Determine the [X, Y] coordinate at the center of the cell enclosing the given text.  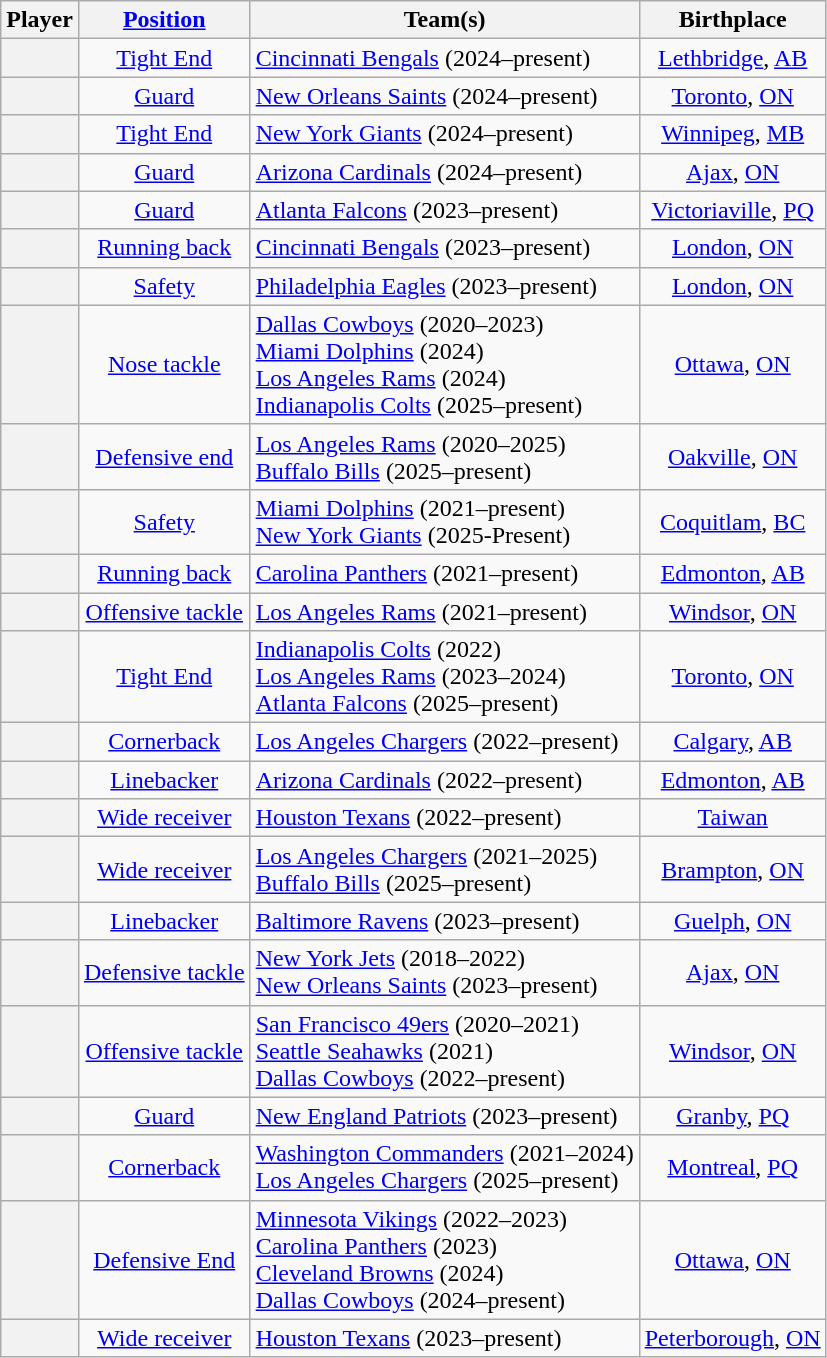
Minnesota Vikings (2022–2023)Carolina Panthers (2023) Cleveland Browns (2024) Dallas Cowboys (2024–present) [444, 1260]
Guelph, ON [732, 921]
Calgary, AB [732, 742]
Peterborough, ON [732, 1338]
Granby, PQ [732, 1116]
Coquitlam, BC [732, 522]
Los Angeles Rams (2020–2025) Buffalo Bills (2025–present) [444, 456]
Dallas Cowboys (2020–2023) Miami Dolphins (2024)Los Angeles Rams (2024)Indianapolis Colts (2025–present) [444, 364]
Winnipeg, MB [732, 134]
Indianapolis Colts (2022)Los Angeles Rams (2023–2024) Atlanta Falcons (2025–present) [444, 677]
Los Angeles Chargers (2022–present) [444, 742]
Montreal, PQ [732, 1168]
Cincinnati Bengals (2023–present) [444, 248]
Brampton, ON [732, 870]
Lethbridge, AB [732, 58]
New York Giants (2024–present) [444, 134]
San Francisco 49ers (2020–2021)Seattle Seahawks (2021) Dallas Cowboys (2022–present) [444, 1051]
Oakville, ON [732, 456]
Los Angeles Rams (2021–present) [444, 611]
Miami Dolphins (2021–present) New York Giants (2025-Present) [444, 522]
Carolina Panthers (2021–present) [444, 573]
Position [164, 20]
Team(s) [444, 20]
Nose tackle [164, 364]
New Orleans Saints (2024–present) [444, 96]
Atlanta Falcons (2023–present) [444, 210]
Birthplace [732, 20]
Los Angeles Chargers (2021–2025)Buffalo Bills (2025–present) [444, 870]
Philadelphia Eagles (2023–present) [444, 286]
Victoriaville, PQ [732, 210]
Arizona Cardinals (2022–present) [444, 780]
Washington Commanders (2021–2024) Los Angeles Chargers (2025–present) [444, 1168]
Baltimore Ravens (2023–present) [444, 921]
New England Patriots (2023–present) [444, 1116]
Defensive End [164, 1260]
Defensive end [164, 456]
Cincinnati Bengals (2024–present) [444, 58]
Player [40, 20]
Taiwan [732, 818]
Defensive tackle [164, 972]
New York Jets (2018–2022)New Orleans Saints (2023–present) [444, 972]
Arizona Cardinals (2024–present) [444, 172]
Houston Texans (2023–present) [444, 1338]
Houston Texans (2022–present) [444, 818]
